Provide the [x, y] coordinate of the cell's center where the given text is located.  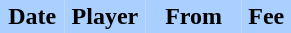
Fee [266, 16]
Player [106, 16]
Date [32, 16]
From [194, 16]
